Determine the (x, y) coordinate at the center of the cell enclosing the given text.  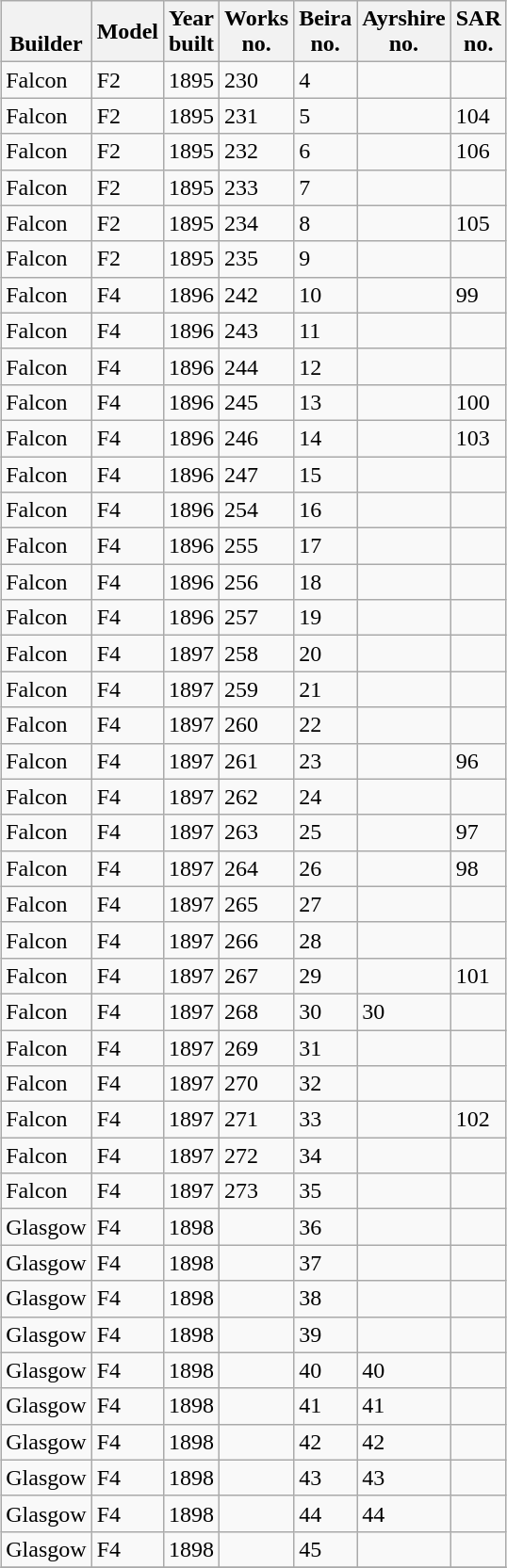
104 (479, 116)
11 (326, 331)
258 (256, 654)
32 (326, 1084)
243 (256, 331)
244 (256, 366)
34 (326, 1156)
28 (326, 940)
12 (326, 366)
235 (256, 259)
27 (326, 904)
255 (256, 546)
230 (256, 80)
23 (326, 761)
245 (256, 402)
100 (479, 402)
256 (256, 582)
18 (326, 582)
Beirano. (326, 32)
29 (326, 976)
242 (256, 295)
233 (256, 187)
16 (326, 510)
36 (326, 1227)
35 (326, 1191)
14 (326, 438)
232 (256, 152)
103 (479, 438)
15 (326, 474)
39 (326, 1334)
247 (256, 474)
6 (326, 152)
31 (326, 1048)
268 (256, 1011)
Model (127, 32)
9 (326, 259)
259 (256, 689)
26 (326, 868)
21 (326, 689)
261 (256, 761)
263 (256, 832)
273 (256, 1191)
98 (479, 868)
272 (256, 1156)
10 (326, 295)
234 (256, 223)
254 (256, 510)
101 (479, 976)
102 (479, 1120)
SARno. (479, 32)
8 (326, 223)
105 (479, 223)
271 (256, 1120)
262 (256, 797)
99 (479, 295)
Ayrshireno. (403, 32)
20 (326, 654)
257 (256, 618)
106 (479, 152)
Yearbuilt (190, 32)
Builder (46, 32)
96 (479, 761)
265 (256, 904)
260 (256, 725)
269 (256, 1048)
246 (256, 438)
17 (326, 546)
267 (256, 976)
266 (256, 940)
45 (326, 1549)
Worksno. (256, 32)
97 (479, 832)
37 (326, 1263)
19 (326, 618)
7 (326, 187)
13 (326, 402)
231 (256, 116)
33 (326, 1120)
22 (326, 725)
24 (326, 797)
270 (256, 1084)
264 (256, 868)
4 (326, 80)
25 (326, 832)
38 (326, 1299)
5 (326, 116)
